Find where the given text appears and provide that cell's center as (X, Y) coordinate. 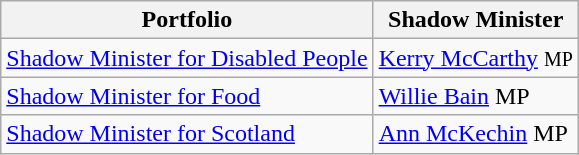
Portfolio (187, 20)
Ann McKechin MP (476, 134)
Shadow Minister for Food (187, 96)
Kerry McCarthy MP (476, 58)
Willie Bain MP (476, 96)
Shadow Minister for Disabled People (187, 58)
Shadow Minister (476, 20)
Shadow Minister for Scotland (187, 134)
